Pinpoint the cell where the given text exists, returning its [X, Y] midpoint coordinate. 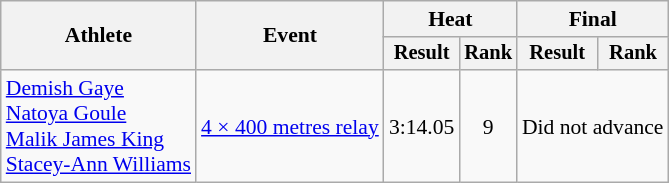
Heat [450, 19]
4 × 400 metres relay [290, 126]
Athlete [98, 36]
Event [290, 36]
9 [488, 126]
Did not advance [593, 126]
3:14.05 [422, 126]
Final [593, 19]
Demish GayeNatoya GouleMalik James KingStacey-Ann Williams [98, 126]
